From the cell containing the given text, extract its center point as (X, Y) coordinate. 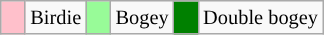
Birdie (56, 17)
Double bogey (260, 17)
Bogey (142, 17)
